Determine the [X, Y] coordinate at the center of the cell enclosing the given text.  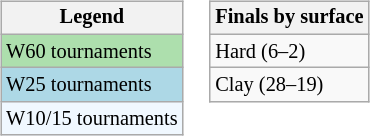
W25 tournaments [92, 85]
W10/15 tournaments [92, 119]
Finals by surface [289, 18]
Legend [92, 18]
W60 tournaments [92, 51]
Clay (28–19) [289, 85]
Hard (6–2) [289, 51]
